Pinpoint the cell where the given text exists, returning its (x, y) midpoint coordinate. 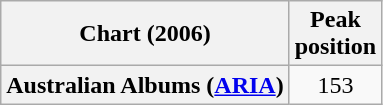
Australian Albums (ARIA) (145, 85)
Peakposition (335, 34)
Chart (2006) (145, 34)
153 (335, 85)
